Locate the cell with the specified text and output its [X, Y] center coordinate. 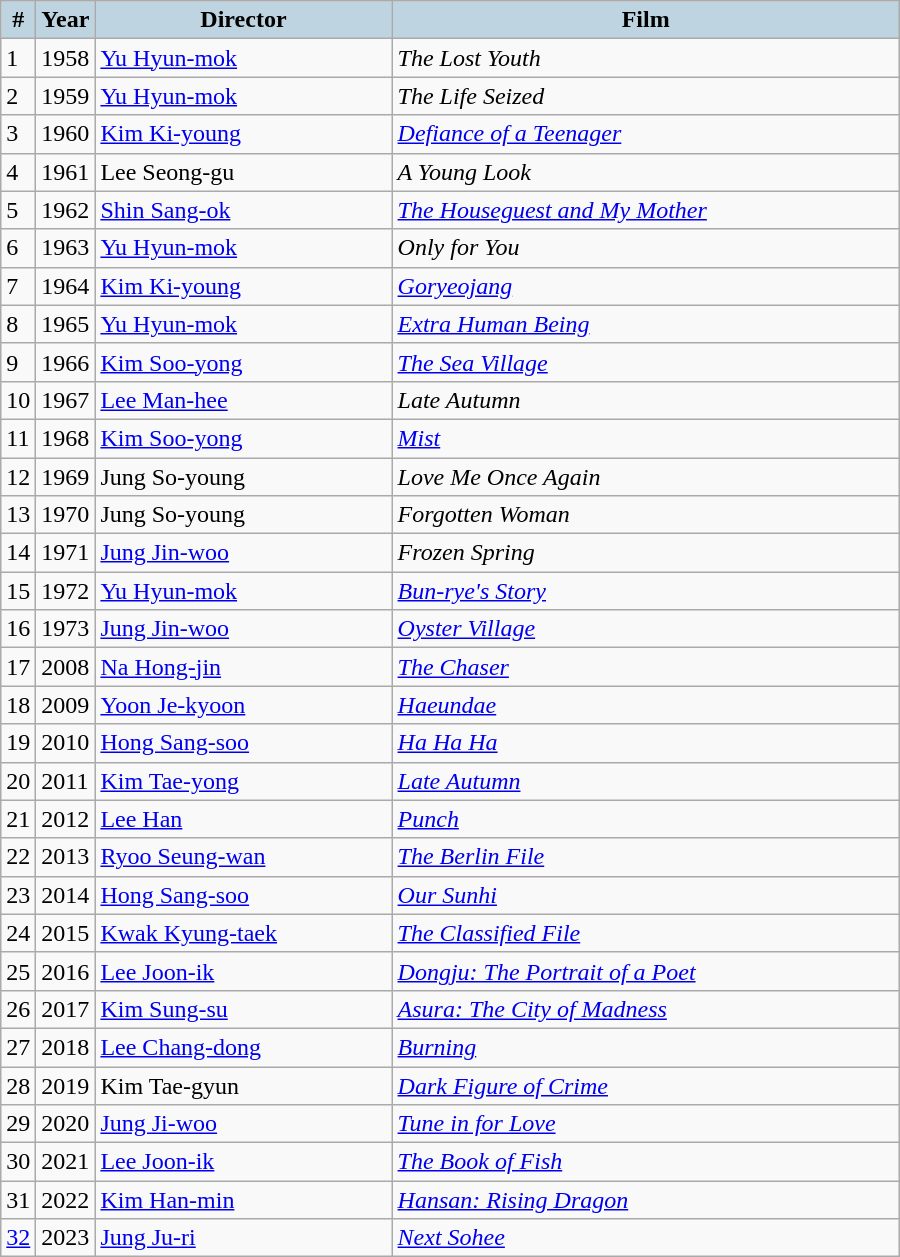
13 [18, 515]
2 [18, 96]
Shin Sang-ok [244, 210]
24 [18, 933]
Only for You [646, 248]
1 [18, 58]
Tune in for Love [646, 1124]
The Sea Village [646, 362]
Kim Han-min [244, 1200]
2018 [66, 1047]
32 [18, 1238]
2019 [66, 1085]
Yoon Je-kyoon [244, 705]
9 [18, 362]
Frozen Spring [646, 553]
1964 [66, 286]
1959 [66, 96]
1968 [66, 438]
2020 [66, 1124]
15 [18, 591]
# [18, 20]
1961 [66, 172]
2017 [66, 1009]
Hansan: Rising Dragon [646, 1200]
1965 [66, 324]
29 [18, 1124]
31 [18, 1200]
The Chaser [646, 667]
1963 [66, 248]
1966 [66, 362]
8 [18, 324]
The Book of Fish [646, 1162]
2009 [66, 705]
1973 [66, 629]
23 [18, 895]
2011 [66, 781]
Asura: The City of Madness [646, 1009]
Mist [646, 438]
Jung Ju-ri [244, 1238]
1958 [66, 58]
14 [18, 553]
2023 [66, 1238]
1969 [66, 477]
1971 [66, 553]
17 [18, 667]
21 [18, 819]
1967 [66, 400]
2012 [66, 819]
Na Hong-jin [244, 667]
Our Sunhi [646, 895]
Kwak Kyung-taek [244, 933]
Bun-rye's Story [646, 591]
11 [18, 438]
2010 [66, 743]
1970 [66, 515]
1962 [66, 210]
2015 [66, 933]
10 [18, 400]
1972 [66, 591]
2008 [66, 667]
Next Sohee [646, 1238]
Director [244, 20]
Forgotten Woman [646, 515]
Lee Man-hee [244, 400]
25 [18, 971]
Kim Tae-gyun [244, 1085]
A Young Look [646, 172]
Ryoo Seung-wan [244, 857]
19 [18, 743]
Extra Human Being [646, 324]
2022 [66, 1200]
Jung Ji-woo [244, 1124]
6 [18, 248]
Lee Seong-gu [244, 172]
2013 [66, 857]
Love Me Once Again [646, 477]
The Classified File [646, 933]
Kim Tae-yong [244, 781]
26 [18, 1009]
The Life Seized [646, 96]
Film [646, 20]
3 [18, 134]
The Lost Youth [646, 58]
The Berlin File [646, 857]
Defiance of a Teenager [646, 134]
2016 [66, 971]
Oyster Village [646, 629]
Lee Han [244, 819]
Year [66, 20]
7 [18, 286]
Dark Figure of Crime [646, 1085]
Lee Chang-dong [244, 1047]
12 [18, 477]
1960 [66, 134]
Haeundae [646, 705]
2014 [66, 895]
27 [18, 1047]
30 [18, 1162]
20 [18, 781]
Kim Sung-su [244, 1009]
Burning [646, 1047]
22 [18, 857]
28 [18, 1085]
Ha Ha Ha [646, 743]
18 [18, 705]
4 [18, 172]
Goryeojang [646, 286]
2021 [66, 1162]
16 [18, 629]
Punch [646, 819]
Dongju: The Portrait of a Poet [646, 971]
The Houseguest and My Mother [646, 210]
5 [18, 210]
